Provide the (x, y) coordinate of the cell's center where the given text is located.  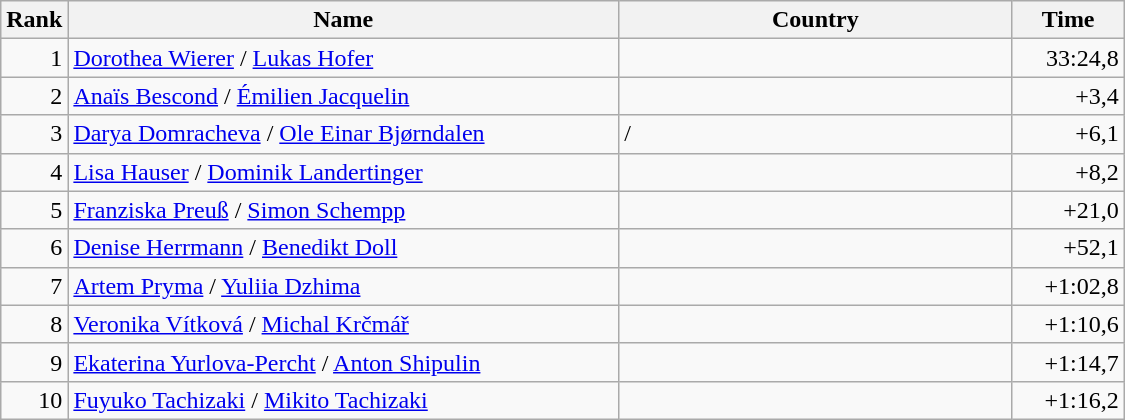
Country (816, 20)
Artem Pryma / Yuliia Dzhima (344, 286)
10 (34, 400)
Anaïs Bescond / Émilien Jacquelin (344, 96)
+1:10,6 (1068, 324)
3 (34, 134)
+3,4 (1068, 96)
Lisa Hauser / Dominik Landertinger (344, 172)
5 (34, 210)
/ (816, 134)
Rank (34, 20)
8 (34, 324)
Ekaterina Yurlova-Percht / Anton Shipulin (344, 362)
Fuyuko Tachizaki / Mikito Tachizaki (344, 400)
Denise Herrmann / Benedikt Doll (344, 248)
33:24,8 (1068, 58)
Time (1068, 20)
Name (344, 20)
Franziska Preuß / Simon Schempp (344, 210)
1 (34, 58)
6 (34, 248)
4 (34, 172)
9 (34, 362)
+52,1 (1068, 248)
Dorothea Wierer / Lukas Hofer (344, 58)
7 (34, 286)
+1:14,7 (1068, 362)
+21,0 (1068, 210)
+6,1 (1068, 134)
+8,2 (1068, 172)
Veronika Vítková / Michal Krčmář (344, 324)
+1:16,2 (1068, 400)
Darya Domracheva / Ole Einar Bjørndalen (344, 134)
2 (34, 96)
+1:02,8 (1068, 286)
